For the text-containing cell, return its midpoint in [X, Y] coordinate format. 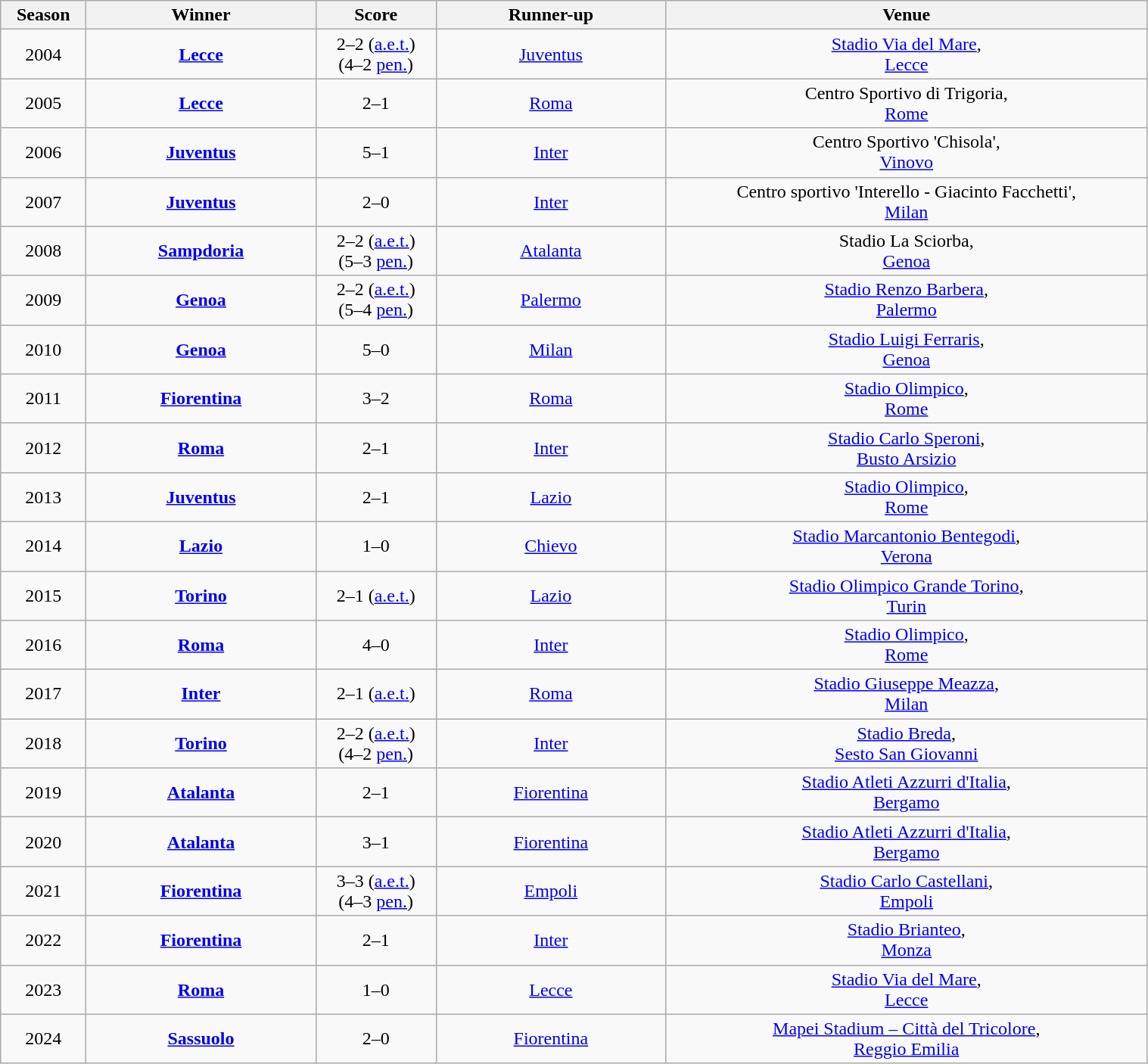
Stadio Breda, Sesto San Giovanni [907, 743]
2015 [44, 595]
4–0 [375, 645]
2013 [44, 496]
2010 [44, 350]
2024 [44, 1038]
Venue [907, 15]
Stadio Renzo Barbera, Palermo [907, 300]
Stadio Olimpico Grande Torino, Turin [907, 595]
2007 [44, 201]
Stadio Giuseppe Meazza, Milan [907, 695]
2016 [44, 645]
2–2 (a.e.t.)(5–3 pen.) [375, 251]
Chievo [551, 546]
2012 [44, 448]
Score [375, 15]
Stadio Brianteo, Monza [907, 940]
Empoli [551, 891]
Winner [201, 15]
Centro Sportivo 'Chisola',Vinovo [907, 153]
Season [44, 15]
2005 [44, 103]
2–2 (a.e.t.)(5–4 pen.) [375, 300]
5–1 [375, 153]
2021 [44, 891]
Stadio Carlo Castellani, Empoli [907, 891]
Stadio La Sciorba, Genoa [907, 251]
3–1 [375, 842]
2018 [44, 743]
2008 [44, 251]
Sampdoria [201, 251]
5–0 [375, 350]
Runner-up [551, 15]
2006 [44, 153]
Milan [551, 350]
2009 [44, 300]
Centro Sportivo di Trigoria,Rome [907, 103]
2014 [44, 546]
Stadio Carlo Speroni, Busto Arsizio [907, 448]
Centro sportivo 'Interello - Giacinto Facchetti',Milan [907, 201]
Mapei Stadium – Città del Tricolore,Reggio Emilia [907, 1038]
2020 [44, 842]
Stadio Luigi Ferraris, Genoa [907, 350]
2019 [44, 793]
2017 [44, 695]
2004 [44, 54]
Sassuolo [201, 1038]
3–2 [375, 398]
Stadio Marcantonio Bentegodi, Verona [907, 546]
3–3 (a.e.t.)(4–3 pen.) [375, 891]
2023 [44, 990]
2022 [44, 940]
2011 [44, 398]
Palermo [551, 300]
